Determine the [X, Y] coordinate at the center of the cell enclosing the given text.  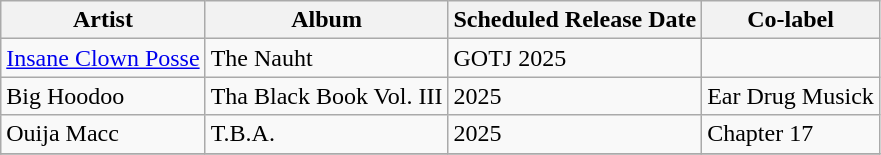
Ouija Macc [103, 134]
GOTJ 2025 [575, 58]
T.B.A. [326, 134]
Ear Drug Musick [791, 96]
Album [326, 20]
The Nauht [326, 58]
Big Hoodoo [103, 96]
Chapter 17 [791, 134]
Insane Clown Posse [103, 58]
Scheduled Release Date [575, 20]
Co-label [791, 20]
Tha Black Book Vol. III [326, 96]
Artist [103, 20]
